Pinpoint the cell where the given text exists, returning its [x, y] midpoint coordinate. 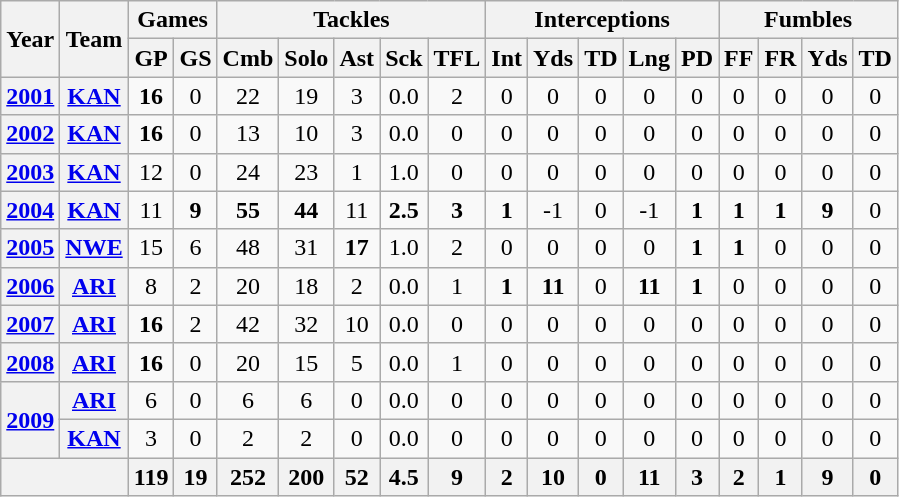
Solo [306, 58]
Fumbles [808, 20]
22 [248, 96]
18 [306, 286]
PD [696, 58]
GS [196, 58]
Games [172, 20]
252 [248, 477]
52 [357, 477]
Year [30, 39]
13 [248, 134]
2.5 [404, 210]
5 [357, 362]
24 [248, 172]
NWE [94, 248]
Cmb [248, 58]
12 [151, 172]
42 [248, 324]
31 [306, 248]
Interceptions [602, 20]
2004 [30, 210]
GP [151, 58]
FF [738, 58]
2006 [30, 286]
2009 [30, 419]
48 [248, 248]
17 [357, 248]
Sck [404, 58]
2001 [30, 96]
Team [94, 39]
FR [780, 58]
32 [306, 324]
8 [151, 286]
Int [507, 58]
2005 [30, 248]
119 [151, 477]
55 [248, 210]
Tackles [352, 20]
2008 [30, 362]
2002 [30, 134]
4.5 [404, 477]
44 [306, 210]
Lng [649, 58]
TFL [457, 58]
Ast [357, 58]
200 [306, 477]
2003 [30, 172]
2007 [30, 324]
23 [306, 172]
